Find where the given text appears and provide that cell's center as (X, Y) coordinate. 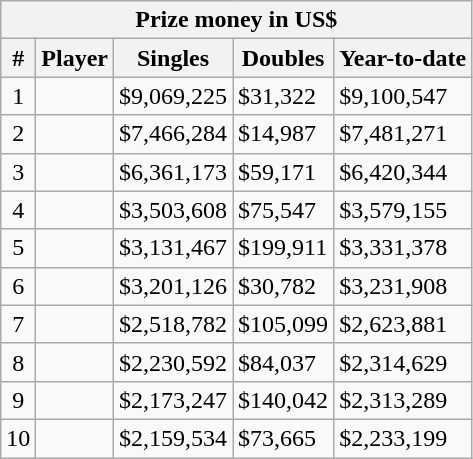
$84,037 (284, 362)
$14,987 (284, 134)
$3,503,608 (174, 210)
$31,322 (284, 96)
$6,420,344 (403, 172)
6 (18, 286)
$3,131,467 (174, 248)
7 (18, 324)
$2,230,592 (174, 362)
# (18, 58)
Doubles (284, 58)
$9,100,547 (403, 96)
$2,313,289 (403, 400)
$2,159,534 (174, 438)
$2,173,247 (174, 400)
$9,069,225 (174, 96)
$59,171 (284, 172)
8 (18, 362)
$75,547 (284, 210)
$2,518,782 (174, 324)
5 (18, 248)
$7,481,271 (403, 134)
$3,331,378 (403, 248)
Player (75, 58)
$30,782 (284, 286)
$3,201,126 (174, 286)
9 (18, 400)
Prize money in US$ (236, 20)
2 (18, 134)
1 (18, 96)
$7,466,284 (174, 134)
$140,042 (284, 400)
$73,665 (284, 438)
3 (18, 172)
4 (18, 210)
$2,314,629 (403, 362)
Singles (174, 58)
$199,911 (284, 248)
$3,579,155 (403, 210)
$3,231,908 (403, 286)
$105,099 (284, 324)
$2,623,881 (403, 324)
$2,233,199 (403, 438)
10 (18, 438)
$6,361,173 (174, 172)
Year-to-date (403, 58)
